Identify which cell holds the provided text, then report its [x, y] central coordinate. 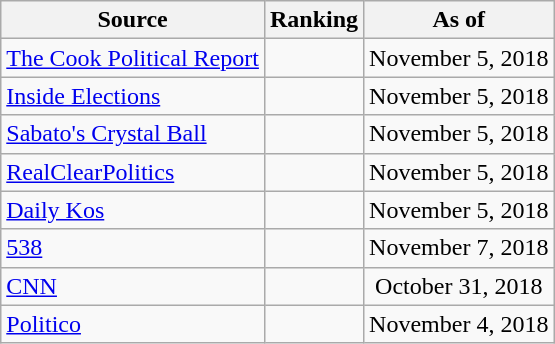
Politico [133, 324]
538 [133, 248]
November 4, 2018 [459, 324]
Inside Elections [133, 96]
November 7, 2018 [459, 248]
Source [133, 20]
Daily Kos [133, 210]
Ranking [314, 20]
As of [459, 20]
October 31, 2018 [459, 286]
The Cook Political Report [133, 58]
RealClearPolitics [133, 172]
Sabato's Crystal Ball [133, 134]
CNN [133, 286]
